Determine the [x, y] coordinate at the center of the cell enclosing the given text.  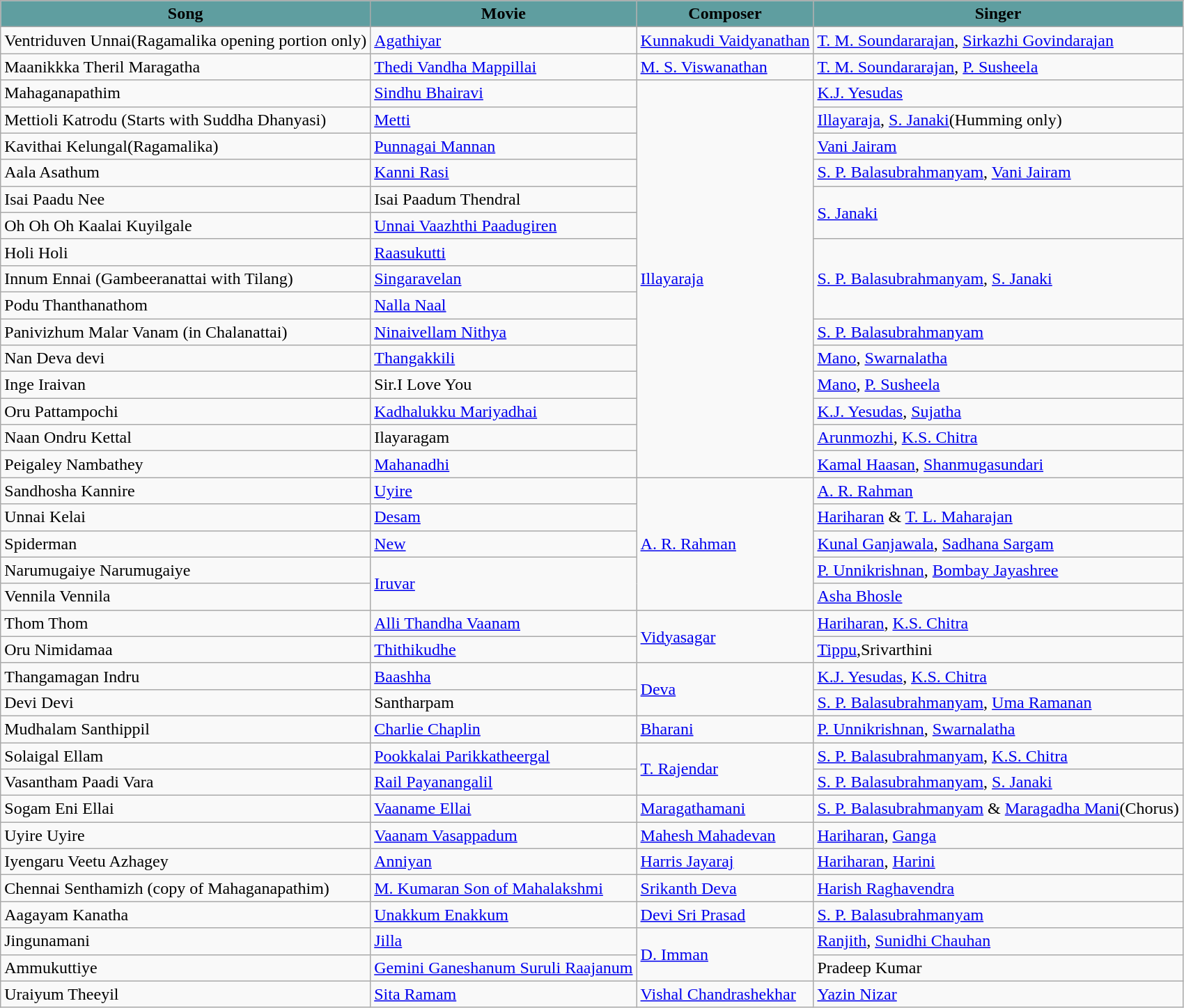
M. Kumaran Son of Mahalakshmi [504, 888]
Aala Asathum [185, 173]
Singer [998, 14]
Narumugaiye Narumugaiye [185, 570]
Spiderman [185, 544]
Hariharan, Harini [998, 862]
Uyire Uyire [185, 835]
Alli Thandha Vaanam [504, 623]
Srikanth Deva [725, 888]
Vaaname Ellai [504, 809]
Innum Ennai (Gambeeranattai with Tilang) [185, 278]
Rail Payanangalil [504, 782]
Ranjith, Sunidhi Chauhan [998, 941]
Unnai Vaazhthi Paadugiren [504, 226]
Kamal Haasan, Shanmugasundari [998, 464]
Mudhalam Santhippil [185, 729]
Santharpam [504, 702]
S. P. Balasubrahmanyam, Vani Jairam [998, 173]
Pradeep Kumar [998, 968]
Mano, Swarnalatha [998, 359]
Inge Iraivan [185, 385]
Uyire [504, 491]
Jingunamani [185, 941]
M. S. Viswanathan [725, 67]
Aagayam Kanatha [185, 915]
P. Unnikrishnan, Bombay Jayashree [998, 570]
Devi Sri Prasad [725, 915]
Mettioli Katrodu (Starts with Suddha Dhanyasi) [185, 120]
Mano, P. Susheela [998, 385]
S. P. Balasubrahmanyam, K.S. Chitra [998, 755]
Chennai Senthamizh (copy of Mahaganapathim) [185, 888]
Charlie Chaplin [504, 729]
Isai Paadu Nee [185, 199]
Vishal Chandrashekhar [725, 994]
Jilla [504, 941]
Kavithai Kelungal(Ragamalika) [185, 146]
Ammukuttiye [185, 968]
Holi Holi [185, 252]
Maanikkka Theril Maragatha [185, 67]
Mahesh Mahadevan [725, 835]
Sir.I Love You [504, 385]
Peigaley Nambathey [185, 464]
Iruvar [504, 583]
Hariharan, Ganga [998, 835]
Punnagai Mannan [504, 146]
Unnai Kelai [185, 517]
Agathiyar [504, 40]
K.J. Yesudas, Sujatha [998, 411]
Asha Bhosle [998, 597]
Arunmozhi, K.S. Chitra [998, 438]
Yazin Nizar [998, 994]
Vaanam Vasappadum [504, 835]
Anniyan [504, 862]
Hariharan & T. L. Maharajan [998, 517]
Kadhalukku Mariyadhai [504, 411]
Thedi Vandha Mappillai [504, 67]
Naan Ondru Kettal [185, 438]
Singaravelan [504, 278]
Oh Oh Oh Kaalai Kuyilgale [185, 226]
Metti [504, 120]
Devi Devi [185, 702]
Deva [725, 689]
Harish Raghavendra [998, 888]
Vidyasagar [725, 636]
Ninaivellam Nithya [504, 332]
S. P. Balasubrahmanyam & Maragadha Mani(Chorus) [998, 809]
P. Unnikrishnan, Swarnalatha [998, 729]
Panivizhum Malar Vanam (in Chalanattai) [185, 332]
Thangakkili [504, 359]
Sogam Eni Ellai [185, 809]
Pookkalai Parikkatheergal [504, 755]
Movie [504, 14]
S. Janaki [998, 212]
Oru Pattampochi [185, 411]
K.J. Yesudas, K.S. Chitra [998, 676]
Nan Deva devi [185, 359]
Solaigal Ellam [185, 755]
Thangamagan Indru [185, 676]
Kanni Rasi [504, 173]
Hariharan, K.S. Chitra [998, 623]
Illayaraja, S. Janaki(Humming only) [998, 120]
D. Imman [725, 954]
Baashha [504, 676]
Sindhu Bhairavi [504, 93]
Kunnakudi Vaidyanathan [725, 40]
T. Rajendar [725, 769]
Ventriduven Unnai(Ragamalika opening portion only) [185, 40]
Uraiyum Theeyil [185, 994]
Ilayaragam [504, 438]
Unakkum Enakkum [504, 915]
Sandhosha Kannire [185, 491]
T. M. Soundararajan, Sirkazhi Govindarajan [998, 40]
Iyengaru Veetu Azhagey [185, 862]
Thithikudhe [504, 649]
Kunal Ganjawala, Sadhana Sargam [998, 544]
Nalla Naal [504, 305]
Vasantham Paadi Vara [185, 782]
Podu Thanthanathom [185, 305]
Song [185, 14]
T. M. Soundararajan, P. Susheela [998, 67]
Vennila Vennila [185, 597]
K.J. Yesudas [998, 93]
Harris Jayaraj [725, 862]
Bharani [725, 729]
Thom Thom [185, 623]
Illayaraja [725, 278]
Sita Ramam [504, 994]
Mahaganapathim [185, 93]
Isai Paadum Thendral [504, 199]
Desam [504, 517]
Vani Jairam [998, 146]
Gemini Ganeshanum Suruli Raajanum [504, 968]
Raasukutti [504, 252]
Composer [725, 14]
Mahanadhi [504, 464]
S. P. Balasubrahmanyam, Uma Ramanan [998, 702]
Maragathamani [725, 809]
Oru Nimidamaa [185, 649]
New [504, 544]
Tippu,Srivarthini [998, 649]
